Determine the [X, Y] coordinate at the center of the cell enclosing the given text.  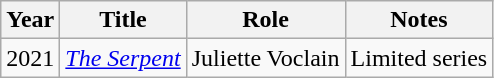
Title [123, 20]
The Serpent [123, 58]
Year [30, 20]
Juliette Voclain [266, 58]
Limited series [419, 58]
Role [266, 20]
2021 [30, 58]
Notes [419, 20]
